Identify which cell holds the provided text, then report its (X, Y) central coordinate. 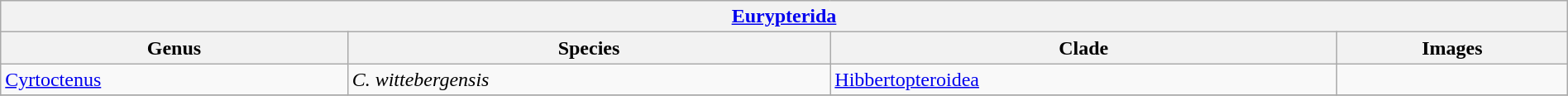
Clade (1083, 48)
Eurypterida (784, 17)
Genus (174, 48)
Images (1452, 48)
C. wittebergensis (589, 79)
Cyrtoctenus (174, 79)
Species (589, 48)
Hibbertopteroidea (1083, 79)
